Locate the cell with the specified text and output its (X, Y) center coordinate. 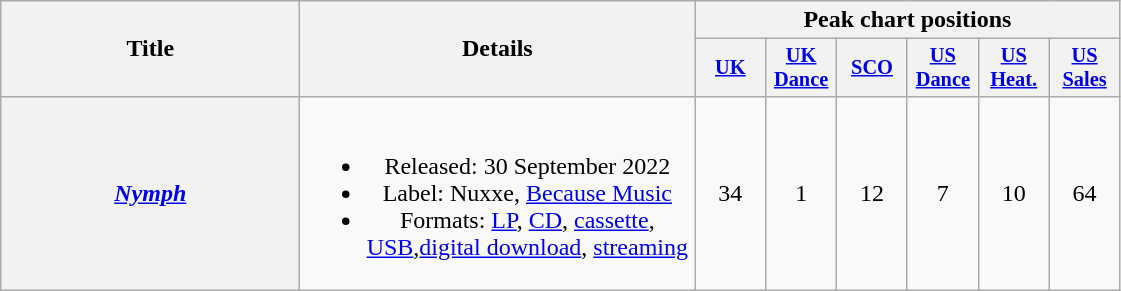
UK (730, 68)
UKDance (802, 68)
Title (150, 49)
Nymph (150, 193)
Details (498, 49)
34 (730, 193)
1 (802, 193)
10 (1014, 193)
USHeat. (1014, 68)
12 (872, 193)
Peak chart positions (908, 20)
64 (1084, 193)
7 (942, 193)
SCO (872, 68)
USSales (1084, 68)
Released: 30 September 2022Label: Nuxxe, Because MusicFormats: LP, CD, cassette, USB,digital download, streaming (498, 193)
USDance (942, 68)
